Find where the given text appears and provide that cell's center as [X, Y] coordinate. 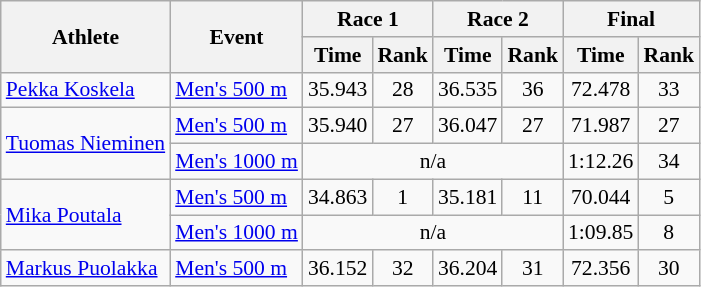
Race 1 [368, 19]
Markus Puolakka [86, 269]
8 [668, 233]
70.044 [600, 197]
31 [532, 269]
71.987 [600, 126]
Athlete [86, 36]
Tuomas Nieminen [86, 144]
11 [532, 197]
1 [402, 197]
Pekka Koskela [86, 90]
35.940 [338, 126]
5 [668, 197]
36.535 [468, 90]
34 [668, 162]
36.152 [338, 269]
28 [402, 90]
Race 2 [498, 19]
35.943 [338, 90]
Event [236, 36]
72.478 [600, 90]
36.047 [468, 126]
33 [668, 90]
1:12.26 [600, 162]
32 [402, 269]
36 [532, 90]
Final [631, 19]
36.204 [468, 269]
34.863 [338, 197]
30 [668, 269]
72.356 [600, 269]
1:09.85 [600, 233]
Mika Poutala [86, 214]
35.181 [468, 197]
